Provide the [x, y] coordinate of the cell's center where the given text is located.  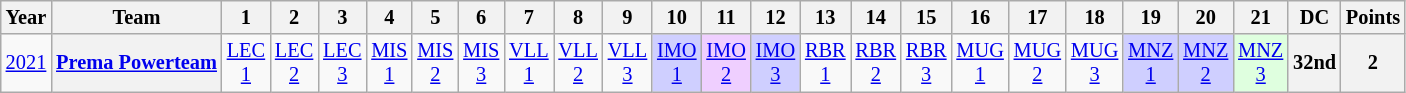
MIS2 [435, 63]
MUG1 [980, 63]
IMO2 [726, 63]
1 [246, 17]
19 [1150, 17]
RBR1 [825, 63]
Year [26, 17]
Team [136, 17]
LEC3 [342, 63]
LEC2 [294, 63]
Points [1373, 17]
18 [1094, 17]
10 [676, 17]
IMO3 [776, 63]
13 [825, 17]
14 [876, 17]
DC [1314, 17]
7 [528, 17]
9 [628, 17]
20 [1206, 17]
MIS3 [481, 63]
8 [578, 17]
6 [481, 17]
VLL2 [578, 63]
MNZ1 [1150, 63]
21 [1260, 17]
MUG3 [1094, 63]
MNZ3 [1260, 63]
LEC1 [246, 63]
15 [926, 17]
2021 [26, 63]
11 [726, 17]
16 [980, 17]
Prema Powerteam [136, 63]
MUG2 [1038, 63]
MNZ2 [1206, 63]
IMO1 [676, 63]
MIS1 [389, 63]
32nd [1314, 63]
VLL3 [628, 63]
3 [342, 17]
5 [435, 17]
12 [776, 17]
RBR3 [926, 63]
VLL1 [528, 63]
17 [1038, 17]
4 [389, 17]
RBR2 [876, 63]
